Pinpoint the cell where the given text exists, returning its [X, Y] midpoint coordinate. 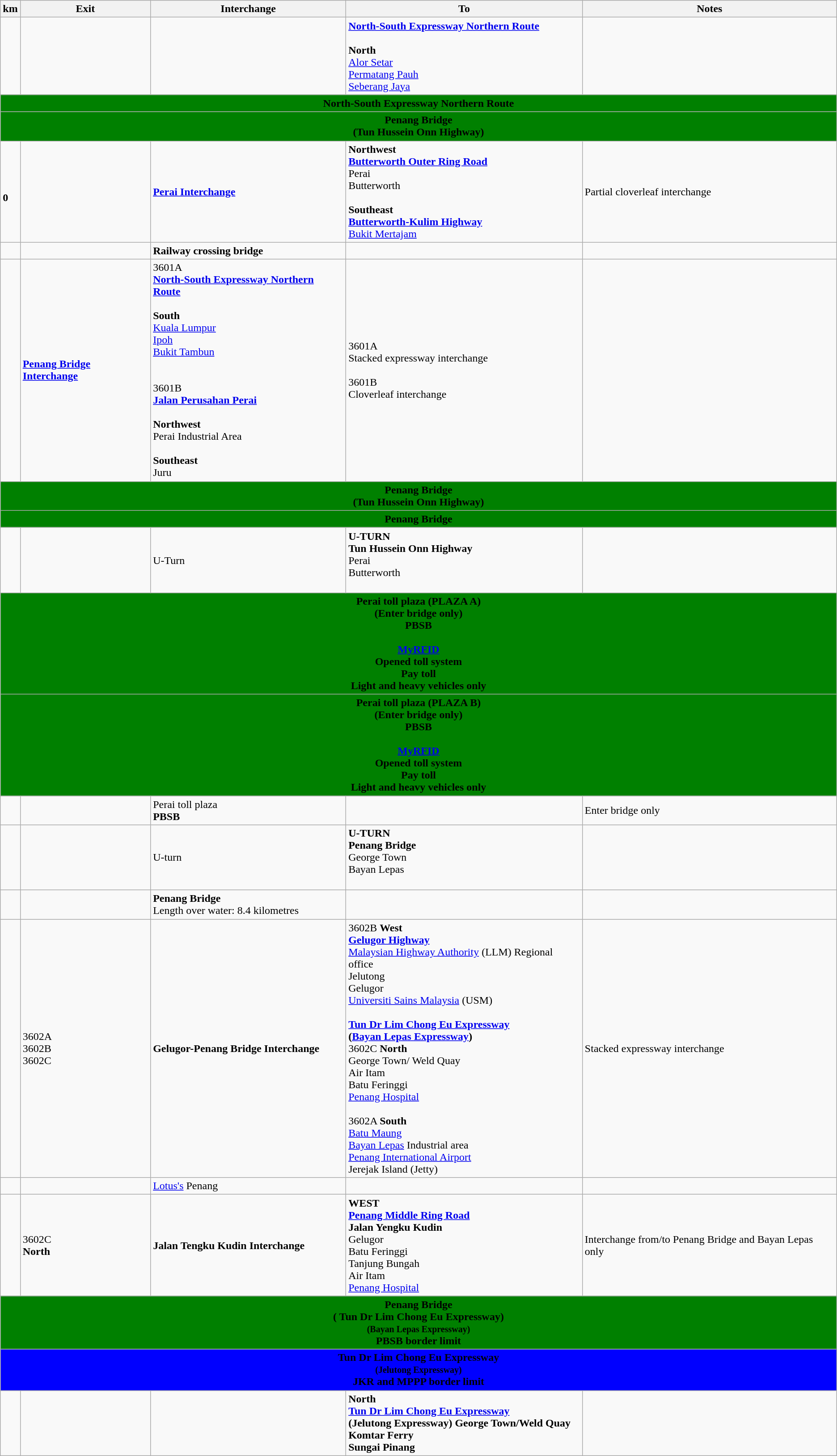
Interchange from/to Penang Bridge and Bayan Lepas only [709, 1245]
Perai Interchange [249, 191]
Notes [709, 9]
0 [10, 191]
North-South Expressway Northern Route [418, 103]
Railway crossing bridge [249, 251]
Enter bridge only [709, 810]
Perai toll plaza (PLAZA A)(Enter bridge only)PBSB MyRFIDOpened toll systemPay tollLight and heavy vehicles only [418, 644]
Penang Bridge( Tun Dr Lim Chong Eu Expressway)(Bayan Lepas Expressway)PBSB border limit [418, 1323]
3601A North-South Expressway Northern RouteSouthKuala LumpurIpohBukit Tambun3601B Jalan Perusahan PeraiNorthwestPerai Industrial AreaSoutheastJuru [249, 370]
Exit [85, 9]
Tun Dr Lim Chong Eu Expressway(Jelutong Expressway)JKR and MPPP border limit [418, 1370]
To [464, 9]
U-TURN Penang BridgeGeorge TownBayan Lepas [464, 858]
WEST Penang Middle Ring RoadJalan Yengku KudinGelugorBatu FeringgiTanjung BungahAir ItamPenang Hospital [464, 1245]
Partial cloverleaf interchange [709, 191]
3602A3602B3602C [85, 1048]
North-South Expressway Northern RouteNorthAlor SetarPermatang PauhSeberang Jaya [464, 56]
Jalan Tengku Kudin Interchange [249, 1245]
3601AStacked expressway interchange3601BCloverleaf interchange [464, 370]
Perai toll plazaPBSB [249, 810]
U-Turn [249, 560]
Stacked expressway interchange [709, 1048]
Penang Bridge [418, 519]
U-TURN Tun Hussein Onn HighwayPeraiButterworth [464, 560]
Penang BridgeLength over water: 8.4 kilometres [249, 905]
Northwest Butterworth Outer Ring Road Perai ButterworthSoutheast Butterworth-Kulim Highway Bukit Mertajam [464, 191]
Perai toll plaza (PLAZA B)(Enter bridge only)PBSB MyRFIDOpened toll systemPay tollLight and heavy vehicles only [418, 745]
U-turn [249, 858]
3602CNorth [85, 1245]
Gelugor-Penang Bridge Interchange [249, 1048]
Lotus's Penang [249, 1186]
km [10, 9]
Penang Bridge Interchange [85, 370]
North Tun Dr Lim Chong Eu Expressway(Jelutong Expressway) George Town/Weld QuayKomtar FerrySungai Pinang [464, 1423]
Interchange [249, 9]
